Scan for the cell matching the given text and deliver its [X, Y] coordinate at center. 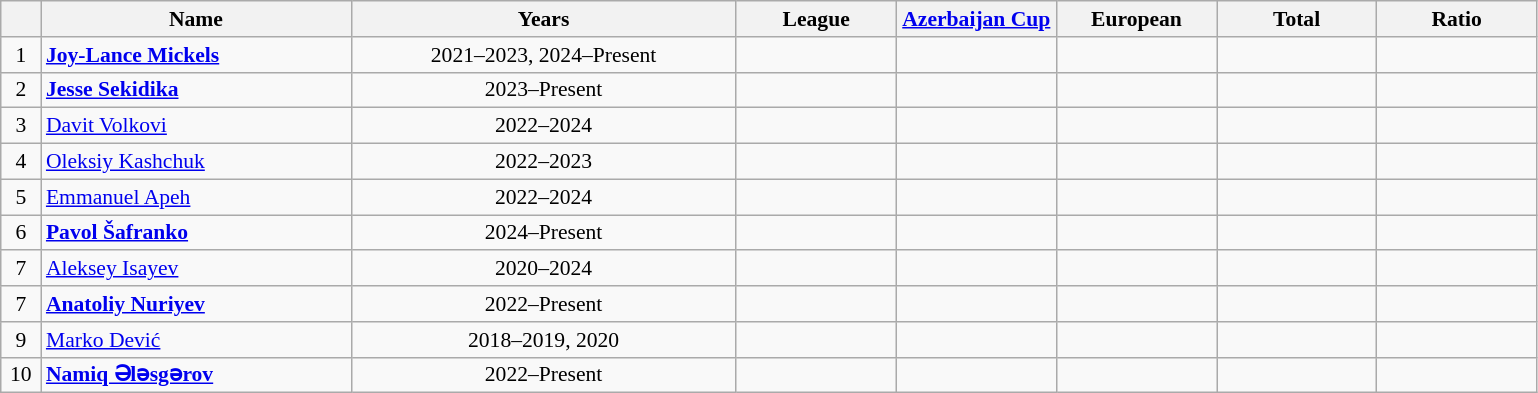
Aleksey Isayev [196, 269]
Marko Dević [196, 340]
Jesse Sekidika [196, 90]
Pavol Šafranko [196, 233]
10 [21, 375]
European [1136, 19]
9 [21, 340]
4 [21, 162]
2024–Present [544, 233]
Azerbaijan Cup [976, 19]
Total [1296, 19]
Emmanuel Apeh [196, 197]
League [816, 19]
2021–2023, 2024–Present [544, 55]
Oleksiy Kashchuk [196, 162]
2 [21, 90]
2018–2019, 2020 [544, 340]
Namiq Ələsgərov [196, 375]
Ratio [1457, 19]
2022–2023 [544, 162]
Years [544, 19]
Name [196, 19]
3 [21, 126]
5 [21, 197]
2023–Present [544, 90]
Anatoliy Nuriyev [196, 304]
Davit Volkovi [196, 126]
6 [21, 233]
1 [21, 55]
Joy-Lance Mickels [196, 55]
2020–2024 [544, 269]
